Identify which cell holds the provided text, then report its [X, Y] central coordinate. 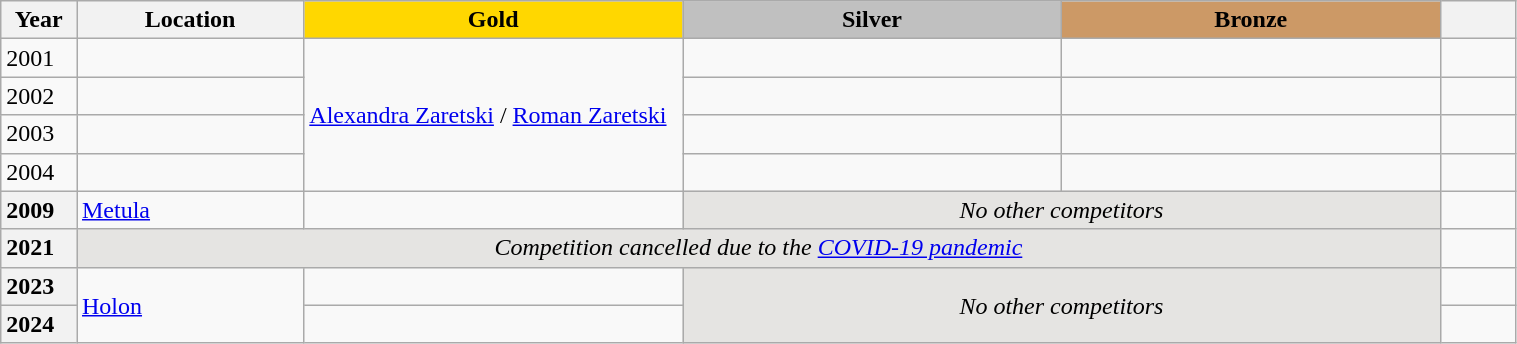
Metula [190, 210]
2021 [39, 248]
2004 [39, 172]
2024 [39, 324]
Competition cancelled due to the COVID-19 pandemic [758, 248]
2002 [39, 96]
Alexandra Zaretski / Roman Zaretski [494, 115]
Year [39, 20]
2003 [39, 134]
Holon [190, 305]
Location [190, 20]
2023 [39, 286]
Silver [872, 20]
Gold [494, 20]
2009 [39, 210]
2001 [39, 58]
Bronze [1250, 20]
